Extract the [x, y] coordinate from the center of the cell holding the provided text.  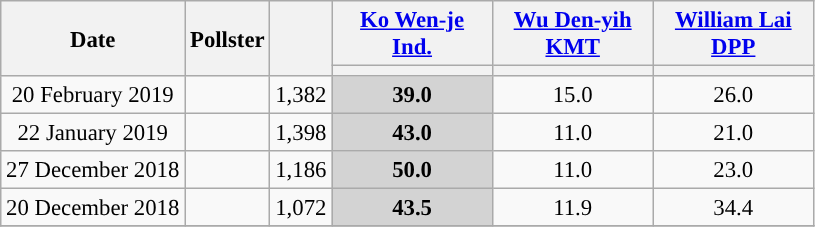
William LaiDPP [734, 34]
20 February 2019 [93, 95]
26.0 [734, 95]
43.0 [412, 133]
27 December 2018 [93, 170]
43.5 [412, 208]
15.0 [572, 95]
Wu Den-yihKMT [572, 34]
1,186 [301, 170]
1,398 [301, 133]
Pollster [228, 38]
Date [93, 38]
11.9 [572, 208]
34.4 [734, 208]
39.0 [412, 95]
50.0 [412, 170]
23.0 [734, 170]
1,382 [301, 95]
Ko Wen-jeInd. [412, 34]
21.0 [734, 133]
20 December 2018 [93, 208]
22 January 2019 [93, 133]
1,072 [301, 208]
